Search for the cell housing the specified text and yield its (x, y) center coordinate. 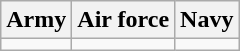
Army (36, 20)
Air force (124, 20)
Navy (207, 20)
